Return (x, y) of the center of cell containing provided text 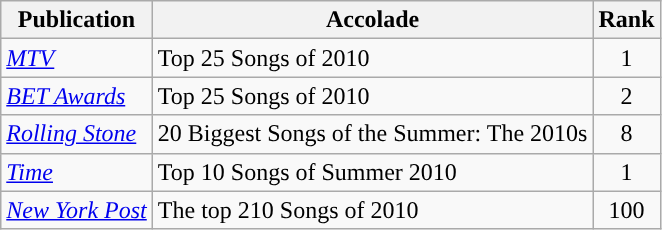
20 Biggest Songs of the Summer: The 2010s (372, 134)
2 (626, 96)
The top 210 Songs of 2010 (372, 210)
Accolade (372, 20)
Rank (626, 20)
Time (77, 172)
8 (626, 134)
Publication (77, 20)
BET Awards (77, 96)
New York Post (77, 210)
MTV (77, 58)
100 (626, 210)
Rolling Stone (77, 134)
Top 10 Songs of Summer 2010 (372, 172)
